Scan for the cell matching the given text and deliver its (x, y) coordinate at center. 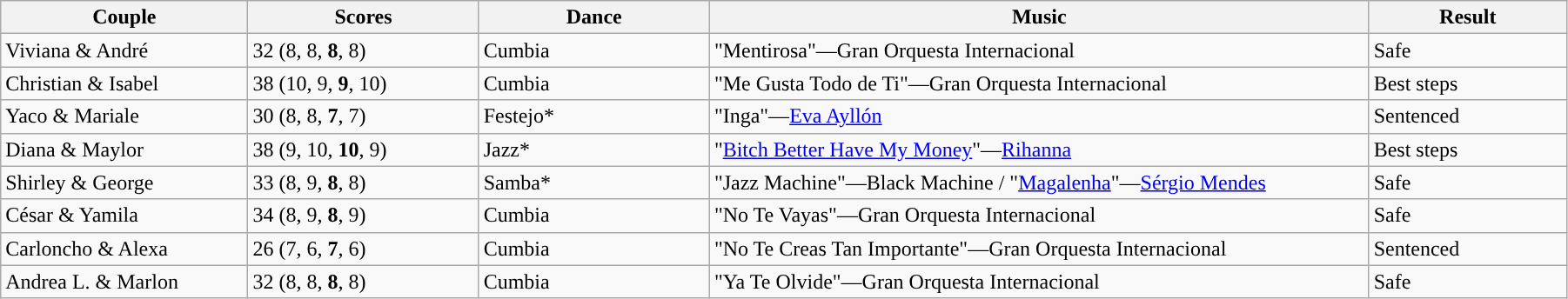
Carloncho & Alexa (124, 249)
38 (9, 10, 10, 9) (364, 149)
38 (10, 9, 9, 10) (364, 83)
Yaco & Mariale (124, 116)
Christian & Isabel (124, 83)
Couple (124, 17)
Scores (364, 17)
"Mentirosa"—Gran Orquesta Internacional (1039, 50)
Music (1039, 17)
César & Yamila (124, 216)
Viviana & André (124, 50)
"Jazz Machine"—Black Machine / "Magalenha"—Sérgio Mendes (1039, 183)
"Bitch Better Have My Money"—Rihanna (1039, 149)
Diana & Maylor (124, 149)
Festejo* (593, 116)
"Me Gusta Todo de Ti"—Gran Orquesta Internacional (1039, 83)
Result (1467, 17)
Andrea L. & Marlon (124, 282)
"Inga"—Eva Ayllón (1039, 116)
"Ya Te Olvide"—Gran Orquesta Internacional (1039, 282)
34 (8, 9, 8, 9) (364, 216)
"No Te Vayas"—Gran Orquesta Internacional (1039, 216)
30 (8, 8, 7, 7) (364, 116)
33 (8, 9, 8, 8) (364, 183)
"No Te Creas Tan Importante"—Gran Orquesta Internacional (1039, 249)
Samba* (593, 183)
26 (7, 6, 7, 6) (364, 249)
Shirley & George (124, 183)
Dance (593, 17)
Jazz* (593, 149)
